Pinpoint the cell where the given text exists, returning its (x, y) midpoint coordinate. 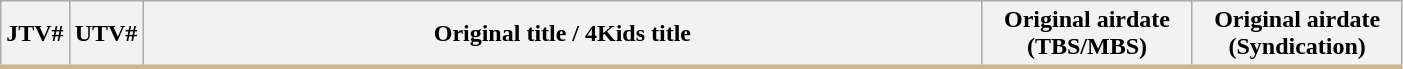
UTV# (106, 34)
Original airdate (Syndication) (1297, 34)
JTV# (35, 34)
Original title / 4Kids title (562, 34)
Original airdate (TBS/MBS) (1087, 34)
